Return [X, Y] of the center of cell containing provided text 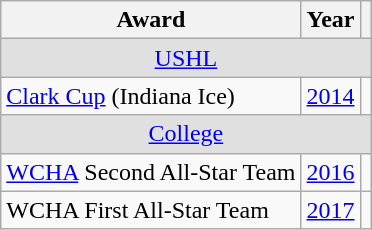
2016 [330, 172]
2017 [330, 210]
USHL [186, 58]
WCHA Second All-Star Team [151, 172]
College [186, 134]
Clark Cup (Indiana Ice) [151, 96]
Award [151, 20]
WCHA First All-Star Team [151, 210]
Year [330, 20]
2014 [330, 96]
